Output the [x, y] coordinate of the center of the cell containing the given text.  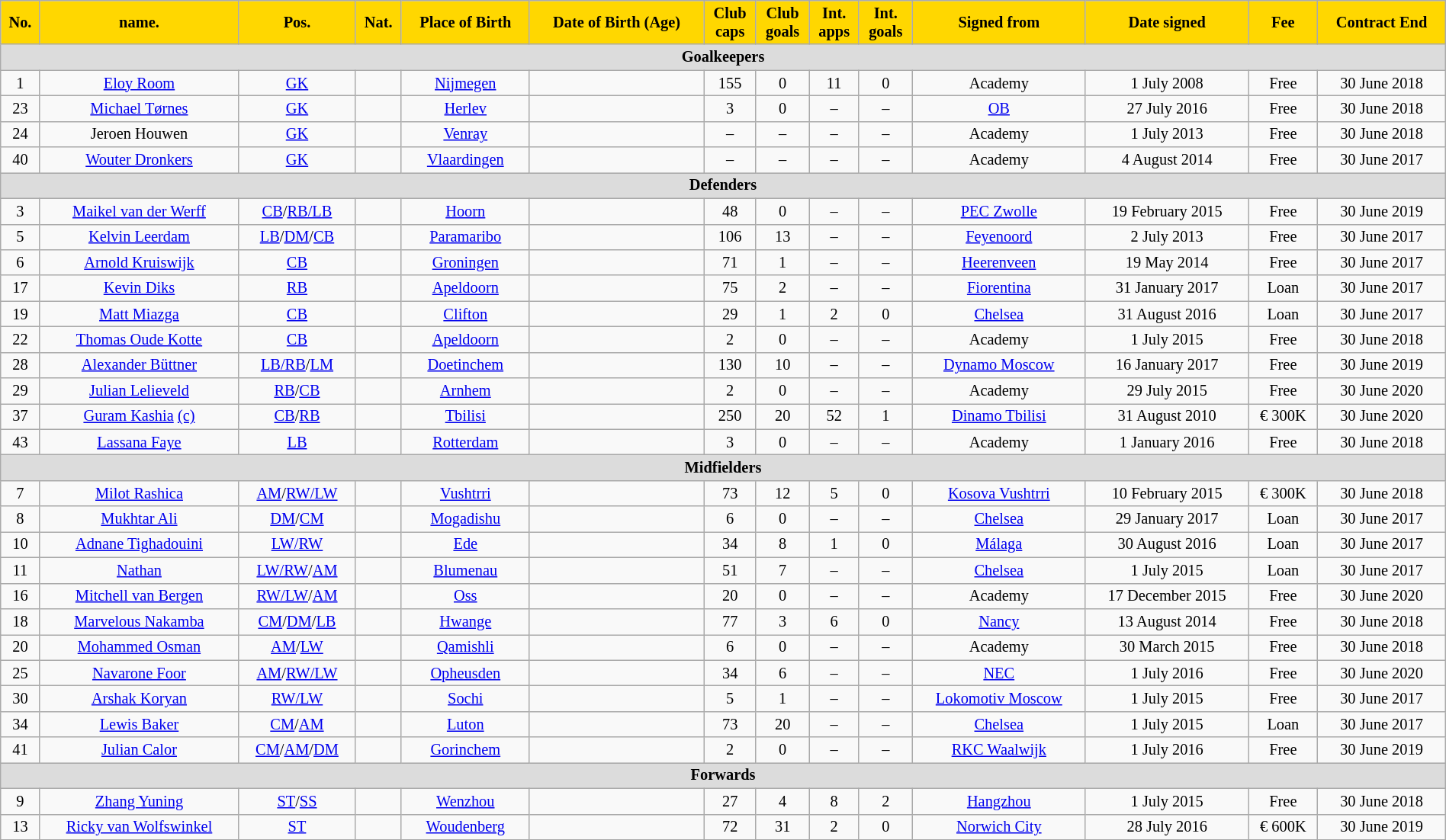
19 May 2014 [1167, 262]
17 December 2015 [1167, 596]
Julian Lelieveld [139, 391]
Lewis Baker [139, 724]
CB/RB/LB [297, 211]
RB [297, 288]
4 August 2014 [1167, 160]
1 July 2008 [1167, 83]
31 August 2016 [1167, 314]
19 [20, 314]
25 [20, 673]
Gorinchem [465, 750]
Vushtrri [465, 493]
Guram Kashia (c) [139, 416]
Eloy Room [139, 83]
OB [999, 108]
29 January 2017 [1167, 519]
30 [20, 698]
Kevin Diks [139, 288]
Tbilisi [465, 416]
Oss [465, 596]
CM/AM/DM [297, 750]
12 [782, 493]
Mohammed Osman [139, 647]
Norwich City [999, 827]
Mukhtar Ali [139, 519]
Forwards [723, 775]
28 [20, 365]
Sochi [465, 698]
Fee [1283, 22]
Defenders [723, 185]
name. [139, 22]
17 [20, 288]
Place of Birth [465, 22]
Kelvin Leerdam [139, 237]
Hangzhou [999, 801]
ST/SS [297, 801]
LB [297, 442]
19 February 2015 [1167, 211]
71 [730, 262]
Signed from [999, 22]
No. [20, 22]
30 March 2015 [1167, 647]
Clubcaps [730, 22]
Groningen [465, 262]
250 [730, 416]
Málaga [999, 544]
RKC Waalwijk [999, 750]
Paramaribo [465, 237]
Kosova Vushtrri [999, 493]
Goalkeepers [723, 57]
Date signed [1167, 22]
Clubgoals [782, 22]
Thomas Oude Kotte [139, 339]
Arshak Koryan [139, 698]
23 [20, 108]
43 [20, 442]
Nijmegen [465, 83]
155 [730, 83]
Int.apps [834, 22]
€ 600K [1283, 827]
Feyenoord [999, 237]
Wenzhou [465, 801]
Fiorentina [999, 288]
Doetinchem [465, 365]
2 July 2013 [1167, 237]
Dynamo Moscow [999, 365]
Lokomotiv Moscow [999, 698]
CM/AM [297, 724]
Nathan [139, 570]
31 January 2017 [1167, 288]
106 [730, 237]
1 July 2013 [1167, 134]
48 [730, 211]
Matt Miazga [139, 314]
Wouter Dronkers [139, 160]
Venray [465, 134]
37 [20, 416]
Contract End [1382, 22]
41 [20, 750]
Blumenau [465, 570]
30 August 2016 [1167, 544]
27 [730, 801]
RW/LW/AM [297, 596]
Adnane Tighadouini [139, 544]
Arnhem [465, 391]
RB/CB [297, 391]
Heerenveen [999, 262]
4 [782, 801]
CM/DM/LB [297, 621]
Date of Birth (Age) [616, 22]
Vlaardingen [465, 160]
29 July 2015 [1167, 391]
Mitchell van Bergen [139, 596]
Julian Calor [139, 750]
Int.goals [885, 22]
Herlev [465, 108]
130 [730, 365]
Maikel van der Werff [139, 211]
Hwange [465, 621]
16 January 2017 [1167, 365]
LW/RW/AM [297, 570]
LB/DM/CB [297, 237]
Luton [465, 724]
27 July 2016 [1167, 108]
Marvelous Nakamba [139, 621]
31 [782, 827]
13 August 2014 [1167, 621]
AM/LW [297, 647]
NEC [999, 673]
CB/RB [297, 416]
Lassana Faye [139, 442]
16 [20, 596]
RW/LW [297, 698]
10 February 2015 [1167, 493]
Qamishli [465, 647]
Alexander Büttner [139, 365]
72 [730, 827]
Michael Tørnes [139, 108]
Zhang Yuning [139, 801]
Jeroen Houwen [139, 134]
31 August 2010 [1167, 416]
Navarone Foor [139, 673]
75 [730, 288]
Mogadishu [465, 519]
Nat. [378, 22]
1 January 2016 [1167, 442]
9 [20, 801]
Dinamo Tbilisi [999, 416]
77 [730, 621]
Arnold Kruiswijk [139, 262]
22 [20, 339]
18 [20, 621]
Woudenberg [465, 827]
Ricky van Wolfswinkel [139, 827]
40 [20, 160]
Rotterdam [465, 442]
PEC Zwolle [999, 211]
24 [20, 134]
Clifton [465, 314]
Opheusden [465, 673]
Milot Rashica [139, 493]
ST [297, 827]
52 [834, 416]
DM/CM [297, 519]
Pos. [297, 22]
Hoorn [465, 211]
Midfielders [723, 467]
Ede [465, 544]
LW/RW [297, 544]
LB/RB/LM [297, 365]
Nancy [999, 621]
51 [730, 570]
28 July 2016 [1167, 827]
